Determine the [X, Y] coordinate at the center of the cell enclosing the given text.  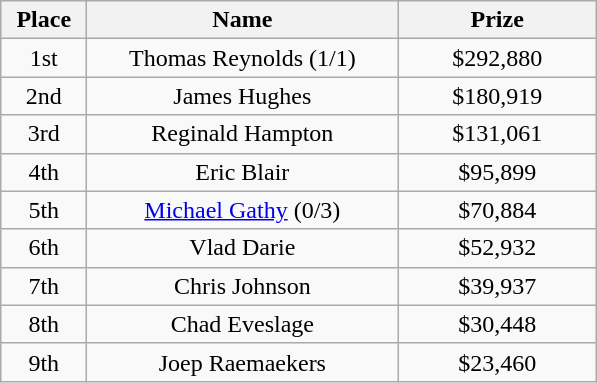
$39,937 [498, 286]
$180,919 [498, 96]
3rd [44, 134]
Vlad Darie [242, 248]
7th [44, 286]
$52,932 [498, 248]
Place [44, 20]
Chad Eveslage [242, 324]
4th [44, 172]
Joep Raemaekers [242, 362]
Reginald Hampton [242, 134]
$95,899 [498, 172]
5th [44, 210]
$70,884 [498, 210]
9th [44, 362]
8th [44, 324]
$292,880 [498, 58]
2nd [44, 96]
Chris Johnson [242, 286]
1st [44, 58]
Eric Blair [242, 172]
6th [44, 248]
Prize [498, 20]
Michael Gathy (0/3) [242, 210]
$30,448 [498, 324]
Name [242, 20]
James Hughes [242, 96]
Thomas Reynolds (1/1) [242, 58]
$23,460 [498, 362]
$131,061 [498, 134]
